Detect which cell encompasses the target text, then output its [x, y] center coordinate. 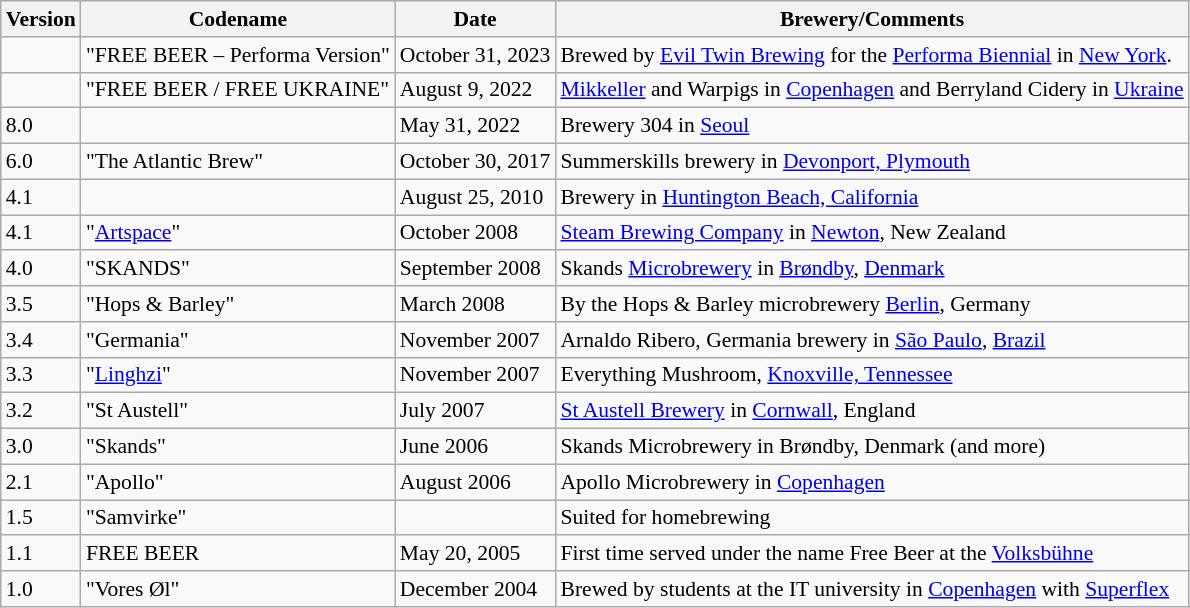
"St Austell" [238, 411]
"The Atlantic Brew" [238, 162]
Skands Microbrewery in Brøndby, Denmark (and more) [872, 447]
"Samvirke" [238, 518]
8.0 [41, 126]
September 2008 [476, 269]
3.4 [41, 340]
"FREE BEER – Performa Version" [238, 55]
3.5 [41, 304]
6.0 [41, 162]
Arnaldo Ribero, Germania brewery in São Paulo, Brazil [872, 340]
"Linghzi" [238, 375]
"Artspace" [238, 233]
"Germania" [238, 340]
3.3 [41, 375]
3.2 [41, 411]
1.0 [41, 589]
August 2006 [476, 482]
"Apollo" [238, 482]
Date [476, 19]
Brewed by Evil Twin Brewing for the Performa Biennial in New York. [872, 55]
August 9, 2022 [476, 90]
May 20, 2005 [476, 554]
"FREE BEER / FREE UKRAINE" [238, 90]
St Austell Brewery in Cornwall, England [872, 411]
June 2006 [476, 447]
October 2008 [476, 233]
Brewery 304 in Seoul [872, 126]
October 31, 2023 [476, 55]
Apollo Microbrewery in Copenhagen [872, 482]
Version [41, 19]
First time served under the name Free Beer at the Volksbühne [872, 554]
4.0 [41, 269]
3.0 [41, 447]
Codename [238, 19]
Brewery/Comments [872, 19]
October 30, 2017 [476, 162]
"Vores Øl" [238, 589]
1.1 [41, 554]
"Skands" [238, 447]
2.1 [41, 482]
"Hops & Barley" [238, 304]
May 31, 2022 [476, 126]
Mikkeller and Warpigs in Copenhagen and Berryland Cidery in Ukraine [872, 90]
Skands Microbrewery in Brøndby, Denmark [872, 269]
By the Hops & Barley microbrewery Berlin, Germany [872, 304]
1.5 [41, 518]
August 25, 2010 [476, 197]
Steam Brewing Company in Newton, New Zealand [872, 233]
Suited for homebrewing [872, 518]
July 2007 [476, 411]
FREE BEER [238, 554]
Summerskills brewery in Devonport, Plymouth [872, 162]
Everything Mushroom, Knoxville, Tennessee [872, 375]
Brewed by students at the IT university in Copenhagen with Superflex [872, 589]
Brewery in Huntington Beach, California [872, 197]
March 2008 [476, 304]
December 2004 [476, 589]
"SKANDS" [238, 269]
